Find where the given text appears and provide that cell's center as (x, y) coordinate. 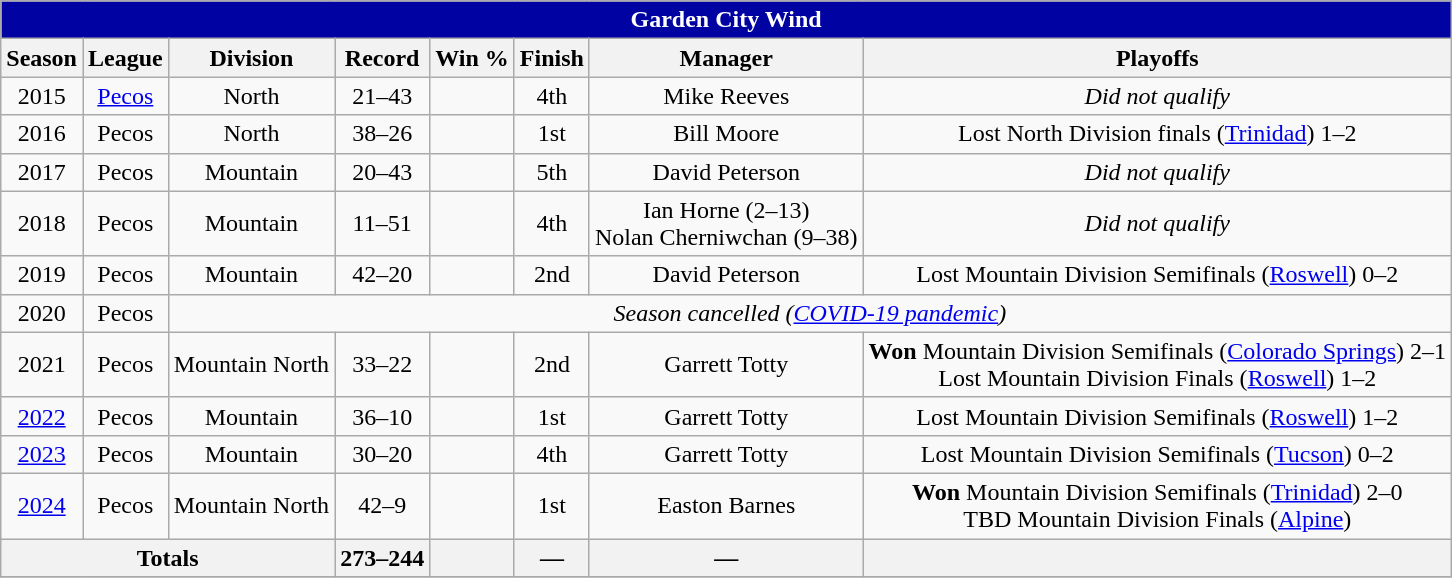
2019 (42, 275)
Totals (168, 557)
2024 (42, 506)
33–22 (382, 364)
Bill Moore (726, 134)
42–9 (382, 506)
2023 (42, 454)
Division (251, 58)
Playoffs (1157, 58)
Manager (726, 58)
Garden City Wind (726, 20)
2016 (42, 134)
Lost Mountain Division Semifinals (Roswell) 1–2 (1157, 416)
2017 (42, 172)
Lost Mountain Division Semifinals (Tucson) 0–2 (1157, 454)
Won Mountain Division Semifinals (Colorado Springs) 2–1 Lost Mountain Division Finals (Roswell) 1–2 (1157, 364)
League (125, 58)
Ian Horne (2–13) Nolan Cherniwchan (9–38) (726, 224)
30–20 (382, 454)
2020 (42, 313)
2021 (42, 364)
Win % (472, 58)
21–43 (382, 96)
Lost North Division finals (Trinidad) 1–2 (1157, 134)
36–10 (382, 416)
Mike Reeves (726, 96)
273–244 (382, 557)
38–26 (382, 134)
5th (552, 172)
20–43 (382, 172)
Won Mountain Division Semifinals (Trinidad) 2–0 TBD Mountain Division Finals (Alpine) (1157, 506)
2018 (42, 224)
2022 (42, 416)
Finish (552, 58)
Lost Mountain Division Semifinals (Roswell) 0–2 (1157, 275)
Easton Barnes (726, 506)
11–51 (382, 224)
Record (382, 58)
Season cancelled (COVID-19 pandemic) (810, 313)
42–20 (382, 275)
2015 (42, 96)
Season (42, 58)
